Find where the given text appears and provide that cell's center as (X, Y) coordinate. 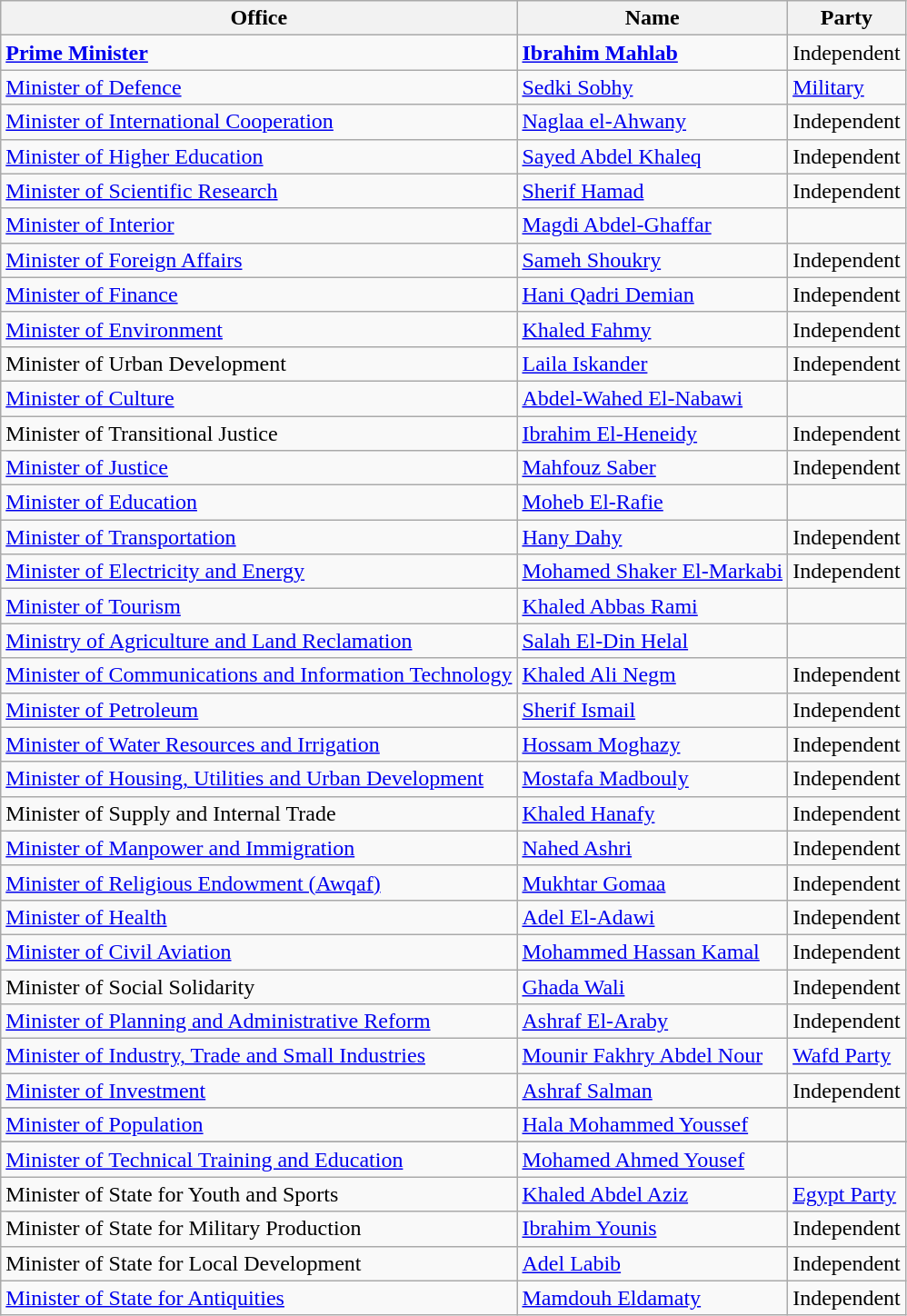
Minister of Electricity and Energy (259, 572)
Hala Mohammed Youssef (653, 1125)
Naglaa el-Ahwany (653, 122)
Sherif Hamad (653, 191)
Office (259, 18)
Minister of State for Military Production (259, 1229)
Ibrahim Mahlab (653, 53)
Minister of State for Local Development (259, 1263)
Minister of Housing, Utilities and Urban Development (259, 779)
Adel El-Adawi (653, 917)
Minister of Transportation (259, 537)
Sherif Ismail (653, 710)
Minister of Investment (259, 1091)
Hossam Moghazy (653, 744)
Party (847, 18)
Nahed Ashri (653, 848)
Minister of Education (259, 503)
Minister of Technical Training and Education (259, 1160)
Salah El-Din Helal (653, 641)
Minister of Water Resources and Irrigation (259, 744)
Khaled Abbas Rami (653, 606)
Minister of Scientific Research (259, 191)
Minister of Communications and Information Technology (259, 675)
Mounir Fakhry Abdel Nour (653, 1056)
Minister of Population (259, 1125)
Minister of Justice (259, 468)
Khaled Fahmy (653, 329)
Khaled Abdel Aziz (653, 1194)
Minister of State for Youth and Sports (259, 1194)
Minister of State for Antiquities (259, 1298)
Minister of Culture (259, 398)
Minister of Supply and Internal Trade (259, 813)
Minister of Petroleum (259, 710)
Ashraf El-Araby (653, 1022)
Mostafa Madbouly (653, 779)
Mahfouz Saber (653, 468)
Hany Dahy (653, 537)
Mamdouh Eldamaty (653, 1298)
Minister of Urban Development (259, 364)
Minister of Planning and Administrative Reform (259, 1022)
Mohammed Hassan Kamal (653, 952)
Minister of Civil Aviation (259, 952)
Military (847, 87)
Egypt Party (847, 1194)
Mukhtar Gomaa (653, 882)
Laila Iskander (653, 364)
Ashraf Salman (653, 1091)
Khaled Hanafy (653, 813)
Minister of Defence (259, 87)
Wafd Party (847, 1056)
Sameh Shoukry (653, 260)
Minister of Social Solidarity (259, 986)
Magdi Abdel-Ghaffar (653, 225)
Minister of Transitional Justice (259, 434)
Mohamed Ahmed Yousef (653, 1160)
Minister of Finance (259, 294)
Mohamed Shaker El-Markabi (653, 572)
Khaled Ali Negm (653, 675)
Minister of Interior (259, 225)
Minister of Manpower and Immigration (259, 848)
Minister of Foreign Affairs (259, 260)
Minister of Higher Education (259, 156)
Ibrahim Younis (653, 1229)
Moheb El-Rafie (653, 503)
Adel Labib (653, 1263)
Abdel-Wahed El-Nabawi (653, 398)
Name (653, 18)
Ministry of Agriculture and Land Reclamation (259, 641)
Ghada Wali (653, 986)
Sayed Abdel Khaleq (653, 156)
Minister of Tourism (259, 606)
Sedki Sobhy (653, 87)
Minister of Environment (259, 329)
Prime Minister (259, 53)
Minister of Religious Endowment (Awqaf) (259, 882)
Minister of Industry, Trade and Small Industries (259, 1056)
Minister of International Cooperation (259, 122)
Hani Qadri Demian (653, 294)
Ibrahim El-Heneidy (653, 434)
Minister of Health (259, 917)
